Scan for the cell matching the given text and deliver its [x, y] coordinate at center. 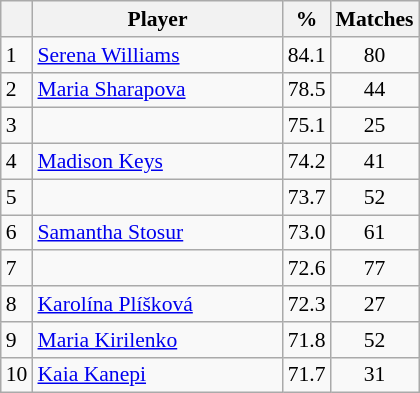
44 [374, 90]
73.0 [307, 233]
8 [17, 304]
Maria Kirilenko [157, 340]
73.7 [307, 197]
71.8 [307, 340]
78.5 [307, 90]
27 [374, 304]
72.6 [307, 269]
1 [17, 55]
72.3 [307, 304]
% [307, 19]
25 [374, 126]
2 [17, 90]
Kaia Kanepi [157, 375]
Madison Keys [157, 162]
31 [374, 375]
Maria Sharapova [157, 90]
Matches [374, 19]
75.1 [307, 126]
80 [374, 55]
71.7 [307, 375]
61 [374, 233]
6 [17, 233]
5 [17, 197]
Karolína Plíšková [157, 304]
Player [157, 19]
4 [17, 162]
77 [374, 269]
74.2 [307, 162]
Serena Williams [157, 55]
41 [374, 162]
84.1 [307, 55]
10 [17, 375]
3 [17, 126]
Samantha Stosur [157, 233]
9 [17, 340]
7 [17, 269]
